Output the [X, Y] coordinate of the center of the cell containing the given text.  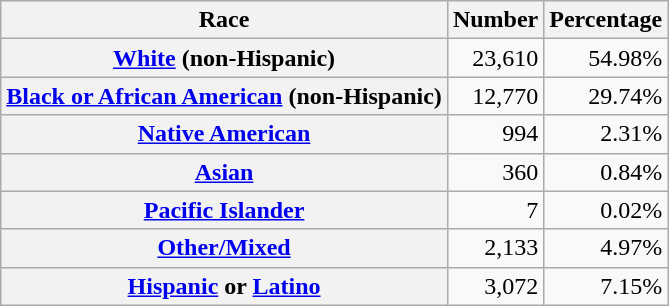
Race [224, 20]
Pacific Islander [224, 210]
7.15% [606, 286]
23,610 [495, 58]
3,072 [495, 286]
29.74% [606, 96]
4.97% [606, 248]
Asian [224, 172]
Number [495, 20]
Native American [224, 134]
Other/Mixed [224, 248]
12,770 [495, 96]
2,133 [495, 248]
994 [495, 134]
360 [495, 172]
Black or African American (non-Hispanic) [224, 96]
0.84% [606, 172]
Percentage [606, 20]
54.98% [606, 58]
White (non-Hispanic) [224, 58]
2.31% [606, 134]
0.02% [606, 210]
Hispanic or Latino [224, 286]
7 [495, 210]
